Scan for the cell matching the given text and deliver its (x, y) coordinate at center. 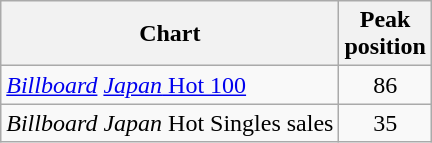
Billboard Japan Hot Singles sales (170, 123)
Billboard Japan Hot 100 (170, 85)
86 (385, 85)
Peakposition (385, 34)
Chart (170, 34)
35 (385, 123)
